Capture the cell that displays the provided text and extract its [X, Y] central coordinate. 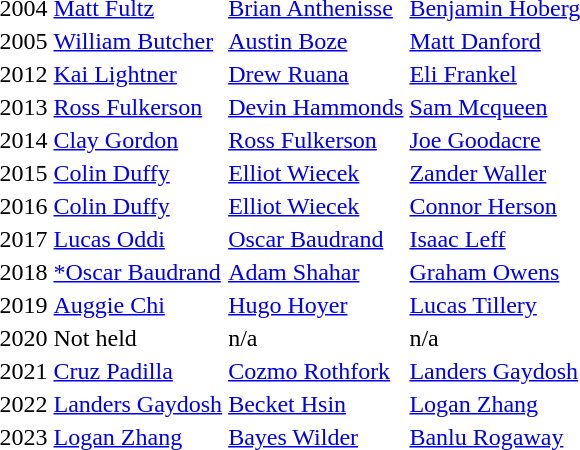
Lucas Oddi [138, 239]
William Butcher [138, 41]
Cozmo Rothfork [316, 371]
Becket Hsin [316, 404]
Hugo Hoyer [316, 305]
*Oscar Baudrand [138, 272]
n/a [316, 338]
Not held [138, 338]
Landers Gaydosh [138, 404]
Drew Ruana [316, 74]
Auggie Chi [138, 305]
Adam Shahar [316, 272]
Austin Boze [316, 41]
Devin Hammonds [316, 107]
Clay Gordon [138, 140]
Cruz Padilla [138, 371]
Kai Lightner [138, 74]
Oscar Baudrand [316, 239]
